Return the (X, Y) coordinate for the center point of the cell that contains the specified text.  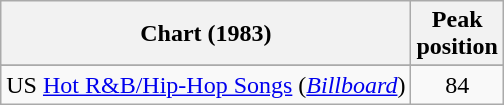
Chart (1983) (206, 34)
84 (457, 85)
US Hot R&B/Hip-Hop Songs (Billboard) (206, 85)
Peakposition (457, 34)
